Determine the (x, y) coordinate at the center of the cell enclosing the given text.  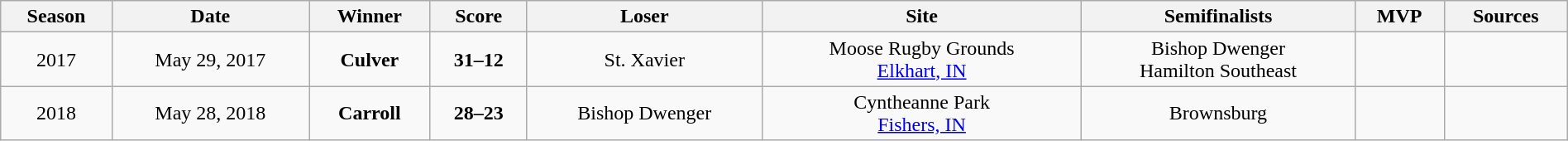
2018 (56, 113)
Score (478, 17)
Winner (370, 17)
31–12 (478, 60)
Bishop Dwenger (644, 113)
Carroll (370, 113)
Cyntheanne ParkFishers, IN (921, 113)
2017 (56, 60)
Semifinalists (1218, 17)
Brownsburg (1218, 113)
Date (210, 17)
Bishop DwengerHamilton Southeast (1218, 60)
Season (56, 17)
St. Xavier (644, 60)
MVP (1399, 17)
May 28, 2018 (210, 113)
Moose Rugby GroundsElkhart, IN (921, 60)
May 29, 2017 (210, 60)
Loser (644, 17)
28–23 (478, 113)
Sources (1505, 17)
Site (921, 17)
Culver (370, 60)
